Extract the [X, Y] coordinate from the center of the cell holding the provided text.  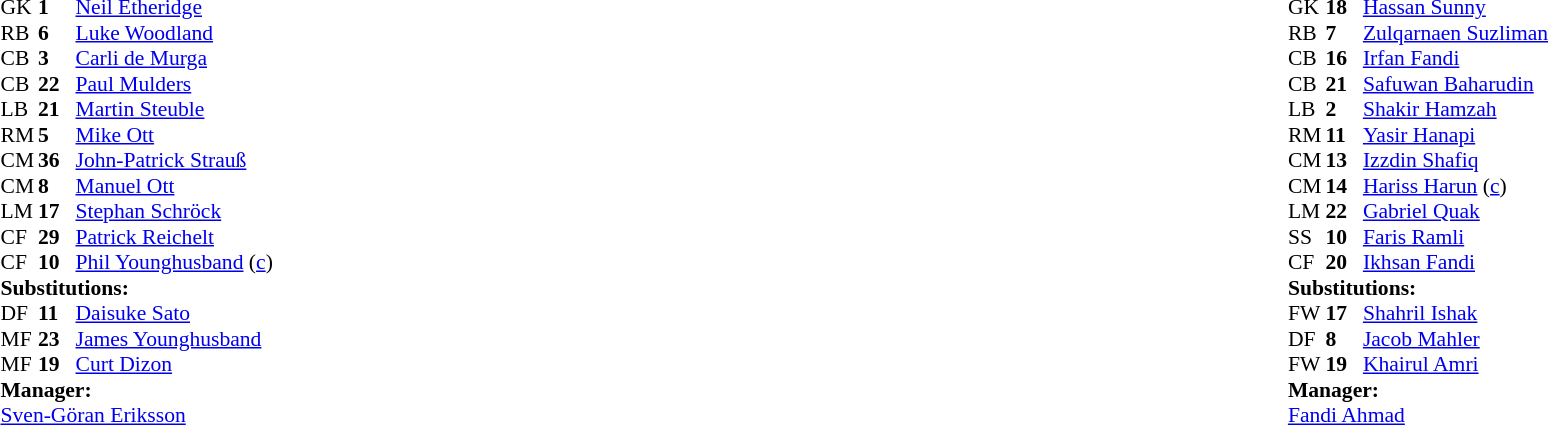
Ikhsan Fandi [1456, 263]
Luke Woodland [174, 33]
5 [57, 135]
Safuwan Baharudin [1456, 84]
Yasir Hanapi [1456, 135]
Daisuke Sato [174, 313]
Carli de Murga [174, 59]
Zulqarnaen Suzliman [1456, 33]
Izzdin Shafiq [1456, 161]
7 [1344, 33]
Paul Mulders [174, 84]
John-Patrick Strauß [174, 161]
Curt Dizon [174, 365]
Hariss Harun (c) [1456, 186]
Patrick Reichelt [174, 237]
29 [57, 237]
Mike Ott [174, 135]
16 [1344, 59]
Shakir Hamzah [1456, 109]
Irfan Fandi [1456, 59]
Khairul Amri [1456, 365]
SS [1307, 237]
Gabriel Quak [1456, 211]
36 [57, 161]
2 [1344, 109]
6 [57, 33]
Jacob Mahler [1456, 339]
23 [57, 339]
James Younghusband [174, 339]
Martin Steuble [174, 109]
3 [57, 59]
Manuel Ott [174, 186]
Stephan Schröck [174, 211]
13 [1344, 161]
14 [1344, 186]
Shahril Ishak [1456, 313]
20 [1344, 263]
Faris Ramli [1456, 237]
Phil Younghusband (c) [174, 263]
